Pinpoint the cell where the given text exists, returning its [x, y] midpoint coordinate. 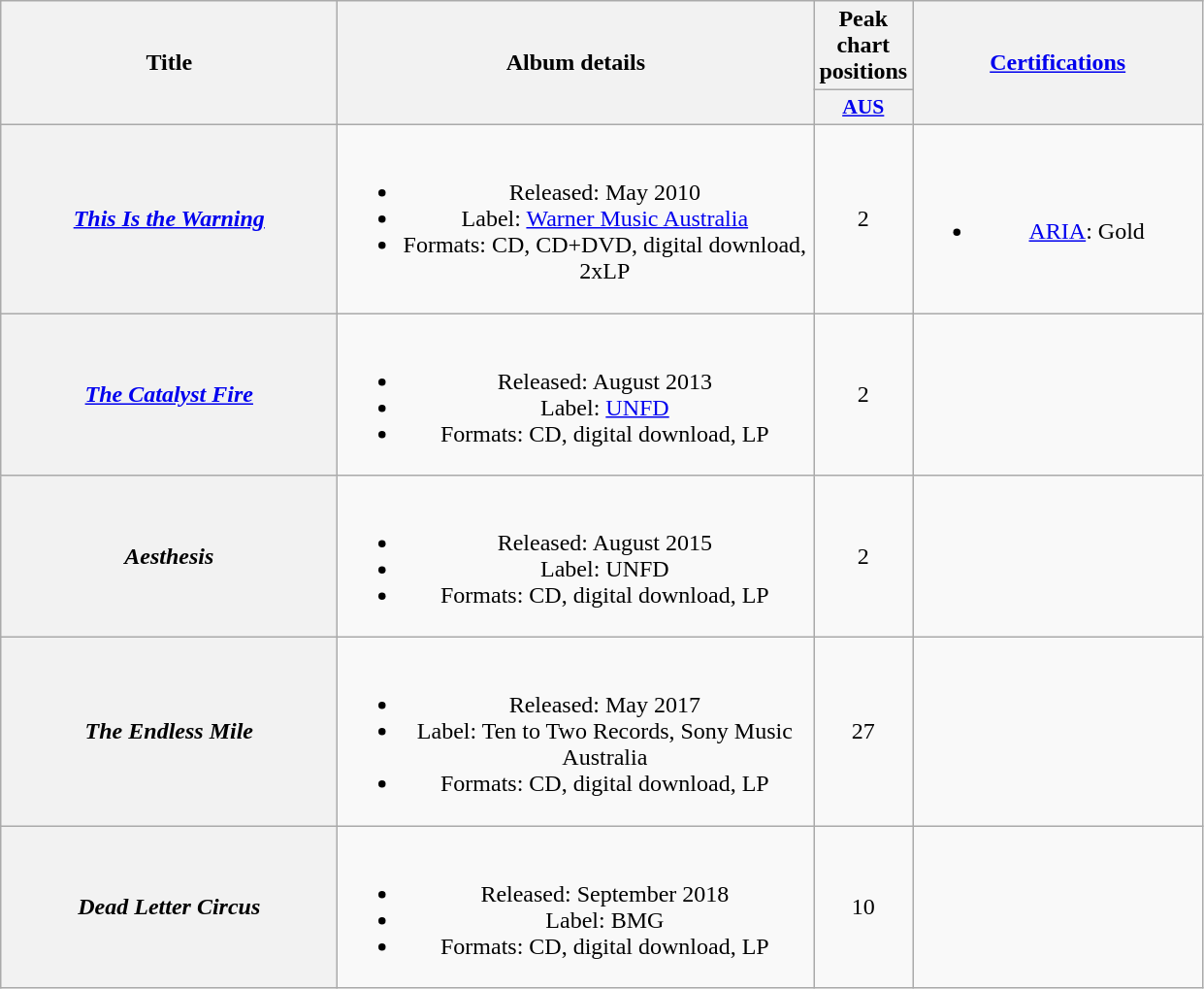
Certifications [1058, 63]
Dead Letter Circus [169, 907]
ARIA: Gold [1058, 218]
Peak chart positions [863, 46]
27 [863, 732]
Released: May 2010Label: Warner Music AustraliaFormats: CD, CD+DVD, digital download, 2xLP [576, 218]
Released: May 2017Label: Ten to Two Records, Sony Music AustraliaFormats: CD, digital download, LP [576, 732]
Album details [576, 63]
This Is the Warning [169, 218]
AUS [863, 108]
10 [863, 907]
Released: August 2015Label: UNFDFormats: CD, digital download, LP [576, 557]
The Catalyst Fire [169, 394]
Released: September 2018Label: BMGFormats: CD, digital download, LP [576, 907]
Title [169, 63]
Aesthesis [169, 557]
Released: August 2013Label: UNFDFormats: CD, digital download, LP [576, 394]
The Endless Mile [169, 732]
